Scan for the cell matching the given text and deliver its (X, Y) coordinate at center. 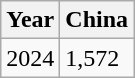
1,572 (97, 58)
Year (30, 20)
China (97, 20)
2024 (30, 58)
